Provide the [X, Y] coordinate of the cell's center where the given text is located.  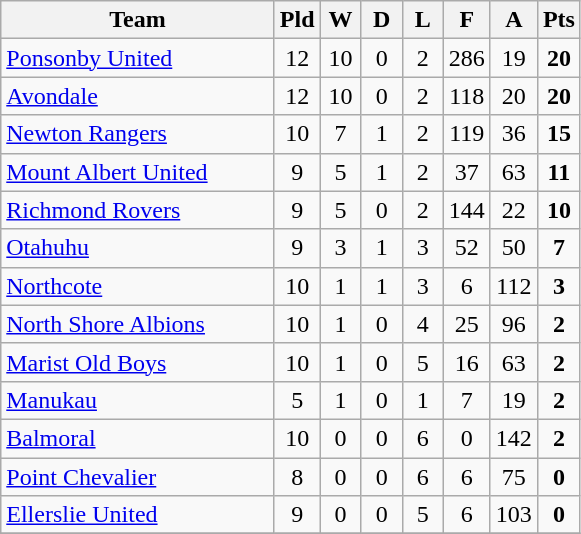
W [340, 20]
Northcote [138, 286]
Otahuhu [138, 248]
Team [138, 20]
15 [558, 134]
52 [466, 248]
119 [466, 134]
142 [514, 438]
50 [514, 248]
103 [514, 515]
118 [466, 96]
A [514, 20]
22 [514, 210]
Balmoral [138, 438]
Newton Rangers [138, 134]
8 [297, 477]
Richmond Rovers [138, 210]
Marist Old Boys [138, 362]
Point Chevalier [138, 477]
Pld [297, 20]
36 [514, 134]
112 [514, 286]
Avondale [138, 96]
25 [466, 324]
Ellerslie United [138, 515]
16 [466, 362]
North Shore Albions [138, 324]
Manukau [138, 400]
11 [558, 172]
96 [514, 324]
4 [422, 324]
Pts [558, 20]
F [466, 20]
Ponsonby United [138, 58]
D [382, 20]
286 [466, 58]
144 [466, 210]
Mount Albert United [138, 172]
37 [466, 172]
L [422, 20]
75 [514, 477]
